Capture the cell that displays the provided text and extract its (X, Y) central coordinate. 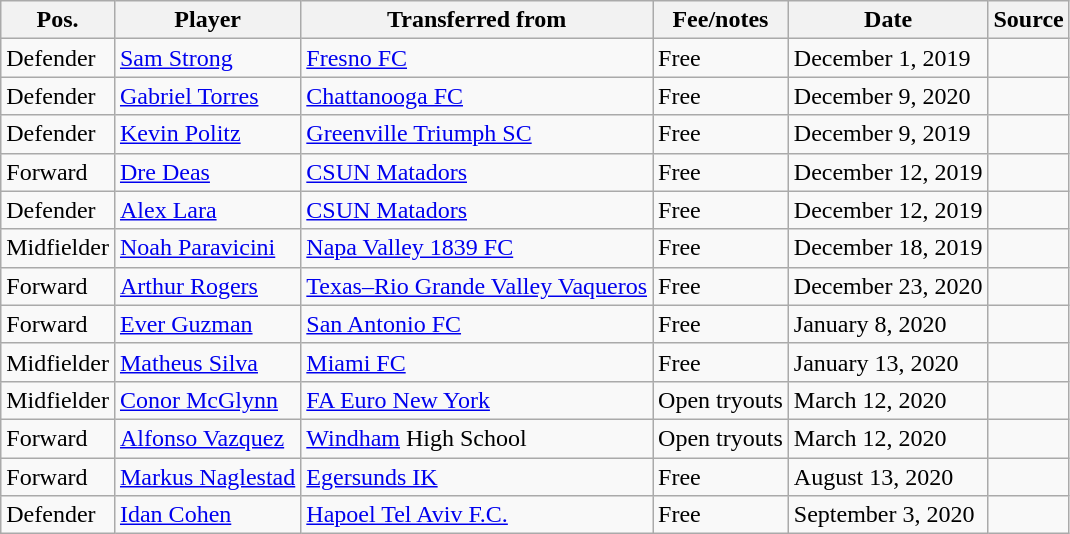
September 3, 2020 (888, 515)
August 13, 2020 (888, 477)
Player (207, 20)
FA Euro New York (477, 400)
Alfonso Vazquez (207, 438)
December 1, 2019 (888, 58)
Hapoel Tel Aviv F.C. (477, 515)
Idan Cohen (207, 515)
Matheus Silva (207, 362)
Greenville Triumph SC (477, 134)
Transferred from (477, 20)
Conor McGlynn (207, 400)
Texas–Rio Grande Valley Vaqueros (477, 286)
January 13, 2020 (888, 362)
Alex Lara (207, 210)
Noah Paravicini (207, 248)
Arthur Rogers (207, 286)
Source (1028, 20)
Fresno FC (477, 58)
Date (888, 20)
Gabriel Torres (207, 96)
Ever Guzman (207, 324)
Pos. (58, 20)
December 23, 2020 (888, 286)
Kevin Politz (207, 134)
December 9, 2019 (888, 134)
December 18, 2019 (888, 248)
San Antonio FC (477, 324)
Napa Valley 1839 FC (477, 248)
Chattanooga FC (477, 96)
Miami FC (477, 362)
Sam Strong (207, 58)
Dre Deas (207, 172)
January 8, 2020 (888, 324)
December 9, 2020 (888, 96)
Fee/notes (721, 20)
Markus Naglestad (207, 477)
Egersunds IK (477, 477)
Windham High School (477, 438)
